Determine the (X, Y) coordinate at the center of the cell enclosing the given text.  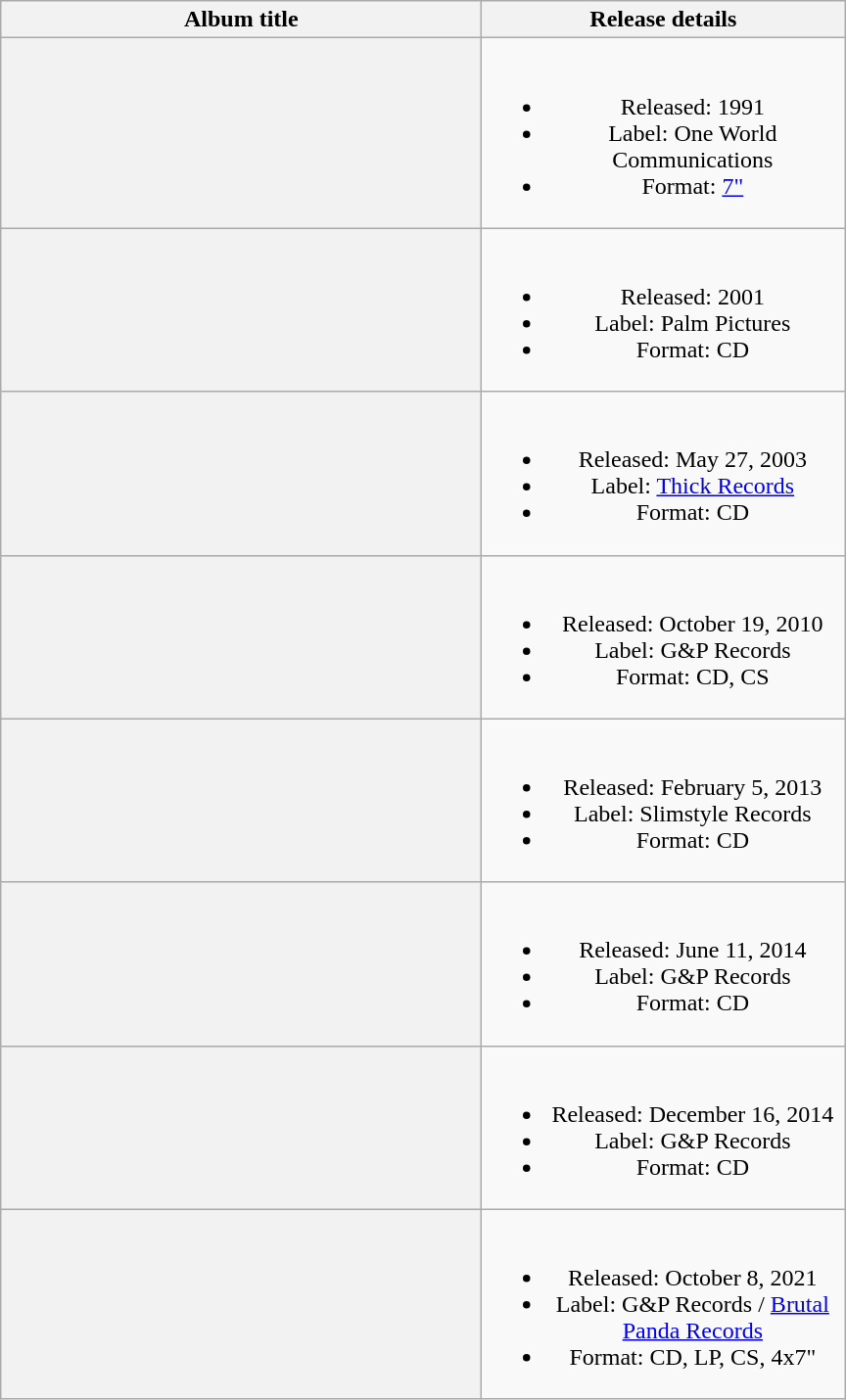
Released: 2001Label: Palm PicturesFormat: CD (664, 309)
Released: June 11, 2014Label: G&P RecordsFormat: CD (664, 963)
Released: October 19, 2010Label: G&P RecordsFormat: CD, CS (664, 636)
Release details (664, 20)
Released: 1991Label: One World CommunicationsFormat: 7" (664, 133)
Released: May 27, 2003Label: Thick RecordsFormat: CD (664, 474)
Album title (241, 20)
Released: October 8, 2021Label: G&P Records / Brutal Panda RecordsFormat: CD, LP, CS, 4x7" (664, 1304)
Released: December 16, 2014Label: G&P RecordsFormat: CD (664, 1128)
Released: February 5, 2013Label: Slimstyle RecordsFormat: CD (664, 801)
